Output the (X, Y) coordinate of the center of the cell containing the given text.  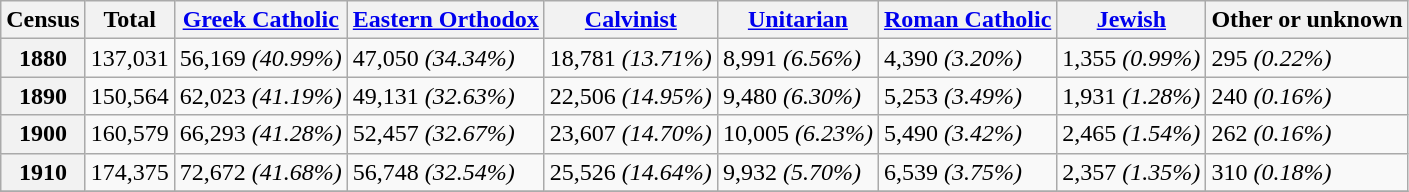
1900 (43, 134)
66,293 (41.28%) (260, 134)
25,526 (14.64%) (630, 172)
174,375 (130, 172)
295 (0.22%) (1307, 58)
Unitarian (798, 20)
262 (0.16%) (1307, 134)
23,607 (14.70%) (630, 134)
1910 (43, 172)
72,672 (41.68%) (260, 172)
2,465 (1.54%) (1132, 134)
49,131 (32.63%) (446, 96)
9,932 (5.70%) (798, 172)
4,390 (3.20%) (967, 58)
18,781 (13.71%) (630, 58)
Greek Catholic (260, 20)
1,355 (0.99%) (1132, 58)
5,253 (3.49%) (967, 96)
Census (43, 20)
2,357 (1.35%) (1132, 172)
Roman Catholic (967, 20)
Calvinist (630, 20)
240 (0.16%) (1307, 96)
160,579 (130, 134)
Jewish (1132, 20)
1,931 (1.28%) (1132, 96)
137,031 (130, 58)
56,748 (32.54%) (446, 172)
52,457 (32.67%) (446, 134)
Other or unknown (1307, 20)
8,991 (6.56%) (798, 58)
6,539 (3.75%) (967, 172)
310 (0.18%) (1307, 172)
9,480 (6.30%) (798, 96)
56,169 (40.99%) (260, 58)
10,005 (6.23%) (798, 134)
1880 (43, 58)
22,506 (14.95%) (630, 96)
150,564 (130, 96)
Eastern Orthodox (446, 20)
47,050 (34.34%) (446, 58)
62,023 (41.19%) (260, 96)
5,490 (3.42%) (967, 134)
1890 (43, 96)
Total (130, 20)
